Detect which cell encompasses the target text, then output its (X, Y) center coordinate. 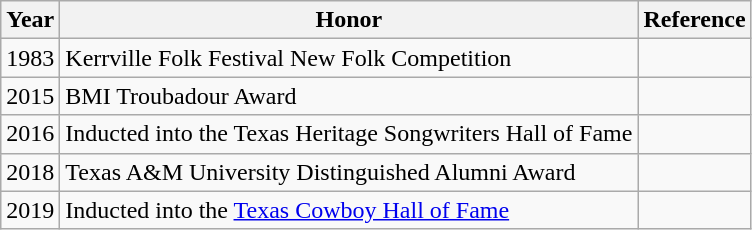
Kerrville Folk Festival New Folk Competition (349, 58)
2015 (30, 96)
Texas A&M University Distinguished Alumni Award (349, 172)
Reference (694, 20)
2018 (30, 172)
Honor (349, 20)
Inducted into the Texas Cowboy Hall of Fame (349, 210)
Year (30, 20)
Inducted into the Texas Heritage Songwriters Hall of Fame (349, 134)
2016 (30, 134)
1983 (30, 58)
2019 (30, 210)
BMI Troubadour Award (349, 96)
